From the cell containing the given text, extract its center point as (x, y) coordinate. 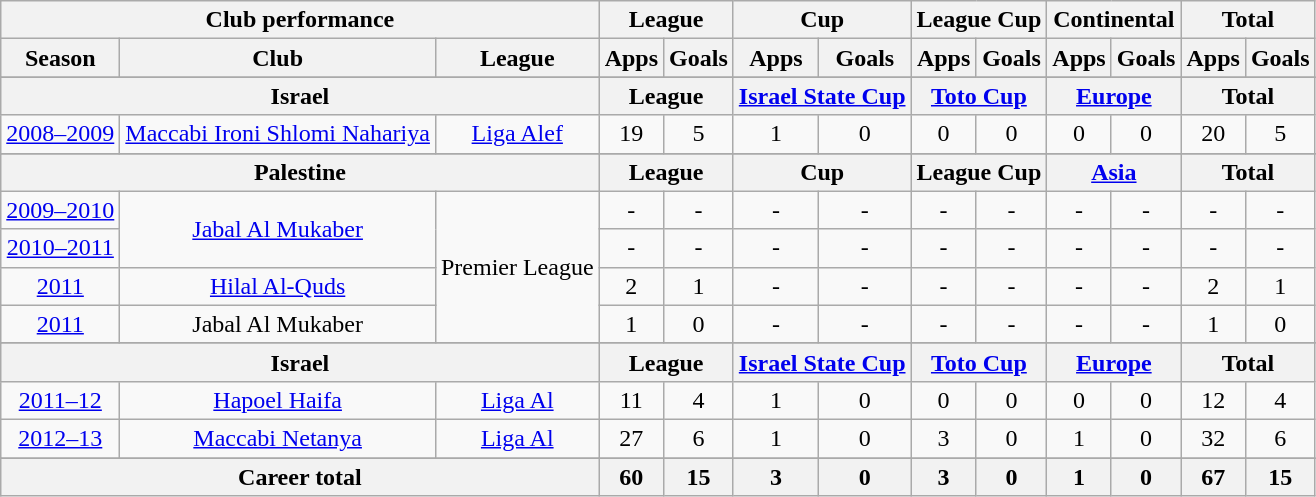
20 (1213, 134)
2010–2011 (60, 248)
27 (631, 438)
19 (631, 134)
2011–12 (60, 400)
Maccabi Ironi Shlomi Nahariya (278, 134)
2008–2009 (60, 134)
67 (1213, 477)
2012–13 (60, 438)
Continental (1114, 20)
11 (631, 400)
Maccabi Netanya (278, 438)
Club (278, 58)
32 (1213, 438)
Hapoel Haifa (278, 400)
Liga Alef (517, 134)
2009–2010 (60, 210)
Season (60, 58)
Palestine (300, 172)
Premier League (517, 267)
60 (631, 477)
Career total (300, 477)
Hilal Al-Quds (278, 286)
12 (1213, 400)
Asia (1114, 172)
Club performance (300, 20)
